Scan for the cell matching the given text and deliver its [x, y] coordinate at center. 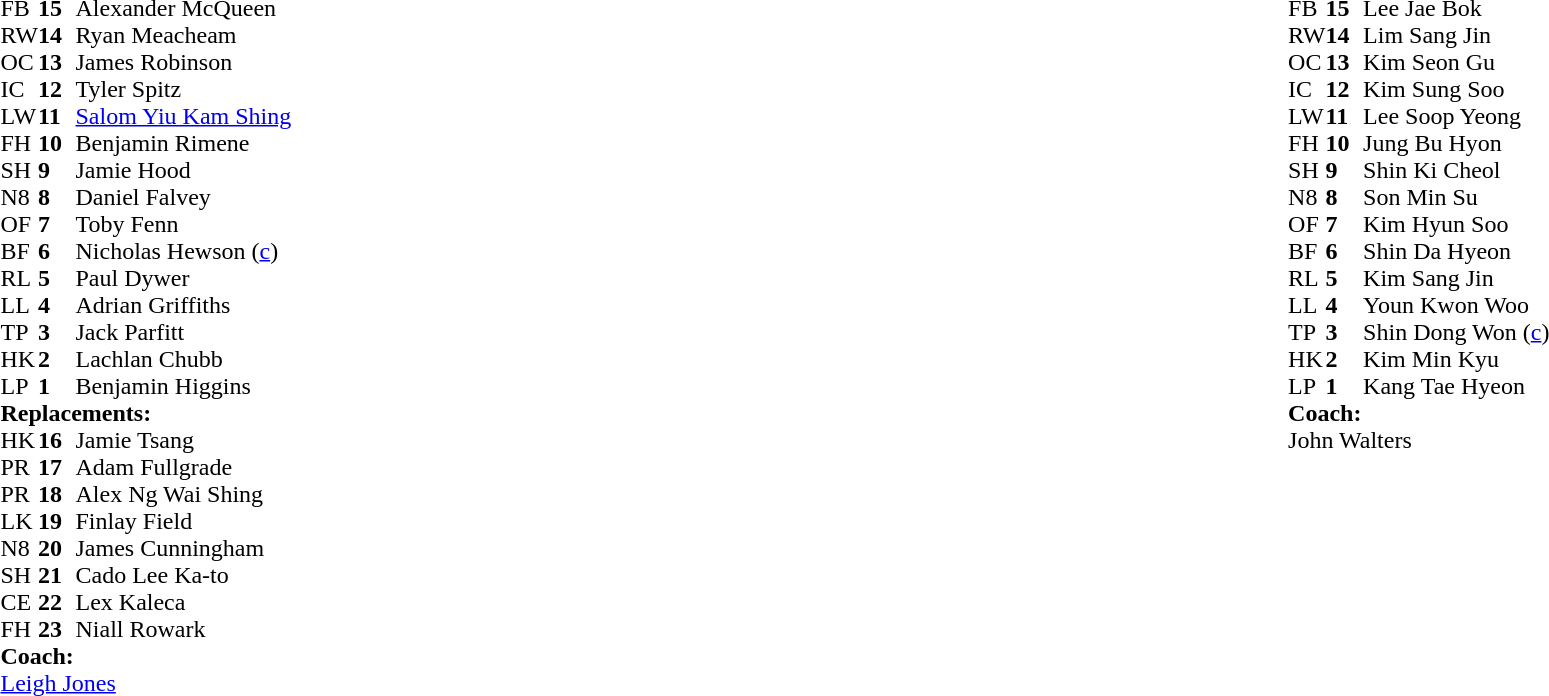
Tyler Spitz [184, 90]
Niall Rowark [184, 630]
23 [57, 630]
Ryan Meacheam [184, 36]
Lim Sang Jin [1456, 36]
17 [57, 468]
CE [19, 602]
Lachlan Chubb [184, 360]
James Cunningham [184, 548]
20 [57, 548]
Kim Sang Jin [1456, 278]
Finlay Field [184, 522]
Shin Dong Won (c) [1456, 332]
18 [57, 494]
Jamie Tsang [184, 440]
Jung Bu Hyon [1456, 144]
21 [57, 576]
Jamie Hood [184, 170]
Kim Hyun Soo [1456, 224]
Nicholas Hewson (c) [184, 252]
22 [57, 602]
Shin Da Hyeon [1456, 252]
LK [19, 522]
Lee Soop Yeong [1456, 116]
19 [57, 522]
Replacements: [146, 414]
Kang Tae Hyeon [1456, 386]
Kim Seon Gu [1456, 62]
Alex Ng Wai Shing [184, 494]
Toby Fenn [184, 224]
Adrian Griffiths [184, 306]
Shin Ki Cheol [1456, 170]
Son Min Su [1456, 198]
Lex Kaleca [184, 602]
Salom Yiu Kam Shing [184, 116]
Youn Kwon Woo [1456, 306]
Kim Sung Soo [1456, 90]
Kim Min Kyu [1456, 360]
James Robinson [184, 62]
Benjamin Rimene [184, 144]
Benjamin Higgins [184, 386]
Jack Parfitt [184, 332]
John Walters [1418, 440]
Paul Dywer [184, 278]
Daniel Falvey [184, 198]
16 [57, 440]
Adam Fullgrade [184, 468]
Cado Lee Ka-to [184, 576]
